Extract the (x, y) coordinate from the center of the cell holding the provided text.  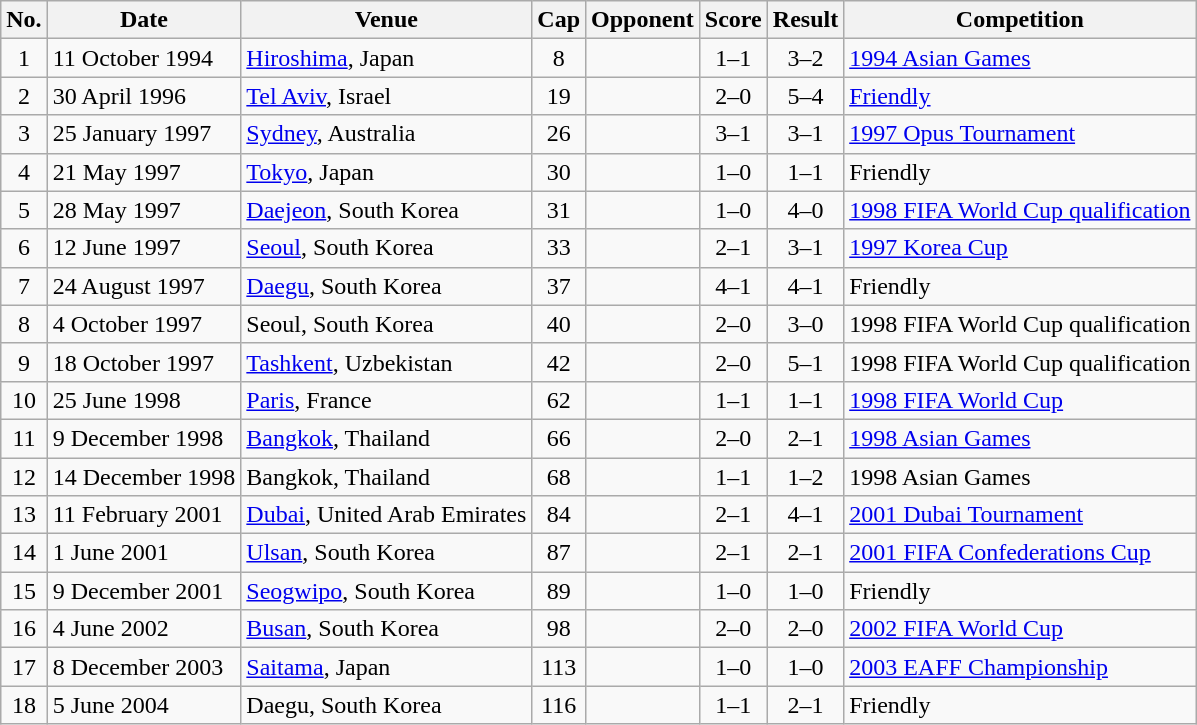
87 (559, 553)
Busan, South Korea (386, 629)
9 December 1998 (144, 438)
6 (24, 248)
3 (24, 134)
5–1 (805, 362)
24 August 1997 (144, 286)
62 (559, 400)
5 June 2004 (144, 705)
19 (559, 96)
16 (24, 629)
4 October 1997 (144, 324)
Opponent (643, 20)
30 April 1996 (144, 96)
Sydney, Australia (386, 134)
11 October 1994 (144, 58)
Daejeon, South Korea (386, 210)
30 (559, 172)
12 (24, 477)
Hiroshima, Japan (386, 58)
1997 Opus Tournament (1020, 134)
17 (24, 667)
Result (805, 20)
2001 Dubai Tournament (1020, 515)
Competition (1020, 20)
13 (24, 515)
9 (24, 362)
68 (559, 477)
12 June 1997 (144, 248)
113 (559, 667)
18 October 1997 (144, 362)
33 (559, 248)
15 (24, 591)
4–0 (805, 210)
Tel Aviv, Israel (386, 96)
No. (24, 20)
1998 FIFA World Cup (1020, 400)
7 (24, 286)
25 January 1997 (144, 134)
Saitama, Japan (386, 667)
Dubai, United Arab Emirates (386, 515)
2001 FIFA Confederations Cup (1020, 553)
42 (559, 362)
5 (24, 210)
26 (559, 134)
11 (24, 438)
4 (24, 172)
2 (24, 96)
1–2 (805, 477)
11 February 2001 (144, 515)
Score (733, 20)
84 (559, 515)
98 (559, 629)
28 May 1997 (144, 210)
1994 Asian Games (1020, 58)
Paris, France (386, 400)
Tashkent, Uzbekistan (386, 362)
Tokyo, Japan (386, 172)
116 (559, 705)
3–2 (805, 58)
1 June 2001 (144, 553)
2003 EAFF Championship (1020, 667)
21 May 1997 (144, 172)
1997 Korea Cup (1020, 248)
37 (559, 286)
5–4 (805, 96)
66 (559, 438)
Seogwipo, South Korea (386, 591)
18 (24, 705)
14 (24, 553)
25 June 1998 (144, 400)
2002 FIFA World Cup (1020, 629)
10 (24, 400)
40 (559, 324)
14 December 1998 (144, 477)
Cap (559, 20)
4 June 2002 (144, 629)
89 (559, 591)
Ulsan, South Korea (386, 553)
3–0 (805, 324)
8 December 2003 (144, 667)
Date (144, 20)
9 December 2001 (144, 591)
31 (559, 210)
Venue (386, 20)
1 (24, 58)
